Locate the cell with the specified text and output its (x, y) center coordinate. 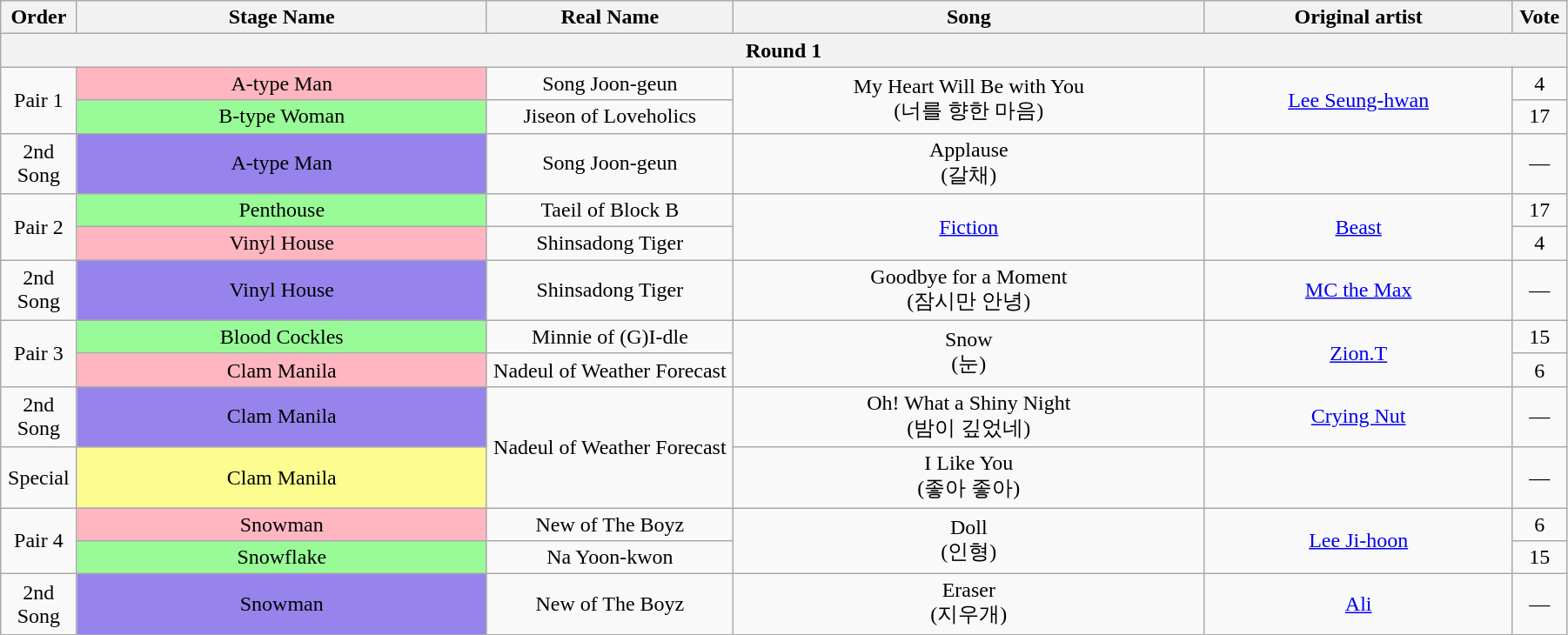
Fiction (968, 227)
Na Yoon-kwon (609, 558)
Zion.T (1358, 353)
Minnie of (G)I-dle (609, 337)
Round 1 (784, 50)
Vote (1539, 17)
My Heart Will Be with You(너를 향한 마음) (968, 100)
Goodbye for a Moment(잠시만 안녕) (968, 291)
Lee Ji-hoon (1358, 541)
Original artist (1358, 17)
Stage Name (282, 17)
Pair 1 (38, 100)
Crying Nut (1358, 417)
Pair 2 (38, 227)
Doll(인형) (968, 541)
Eraser(지우개) (968, 605)
Order (38, 17)
Jiseon of Loveholics (609, 117)
Lee Seung-hwan (1358, 100)
Ali (1358, 605)
Song (968, 17)
B-type Woman (282, 117)
Penthouse (282, 211)
Applause(갈채) (968, 164)
Pair 3 (38, 353)
Taeil of Block B (609, 211)
Snow(눈) (968, 353)
Snowflake (282, 558)
Beast (1358, 227)
Oh! What a Shiny Night(밤이 깊었네) (968, 417)
MC the Max (1358, 291)
Blood Cockles (282, 337)
Pair 4 (38, 541)
Real Name (609, 17)
Special (38, 478)
I Like You(좋아 좋아) (968, 478)
